Return the (X, Y) coordinate for the center point of the cell that contains the specified text.  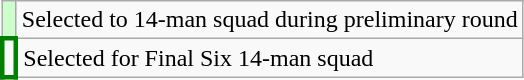
Selected for Final Six 14-man squad (270, 58)
Selected to 14-man squad during preliminary round (270, 20)
